Locate the cell with the specified text and output its [x, y] center coordinate. 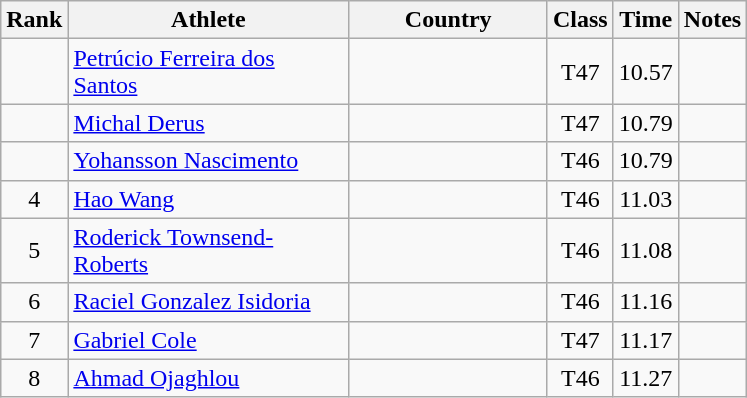
10.57 [646, 72]
6 [34, 302]
Rank [34, 20]
Raciel Gonzalez Isidoria [208, 302]
Class [580, 20]
Ahmad Ojaghlou [208, 378]
7 [34, 340]
Michal Derus [208, 123]
Gabriel Cole [208, 340]
Hao Wang [208, 199]
Athlete [208, 20]
11.27 [646, 378]
11.03 [646, 199]
11.16 [646, 302]
Notes [712, 20]
5 [34, 250]
11.08 [646, 250]
Time [646, 20]
4 [34, 199]
Roderick Townsend-Roberts [208, 250]
8 [34, 378]
Yohansson Nascimento [208, 161]
Petrúcio Ferreira dos Santos [208, 72]
11.17 [646, 340]
Country [448, 20]
